Determine the [x, y] coordinate at the center of the cell enclosing the given text.  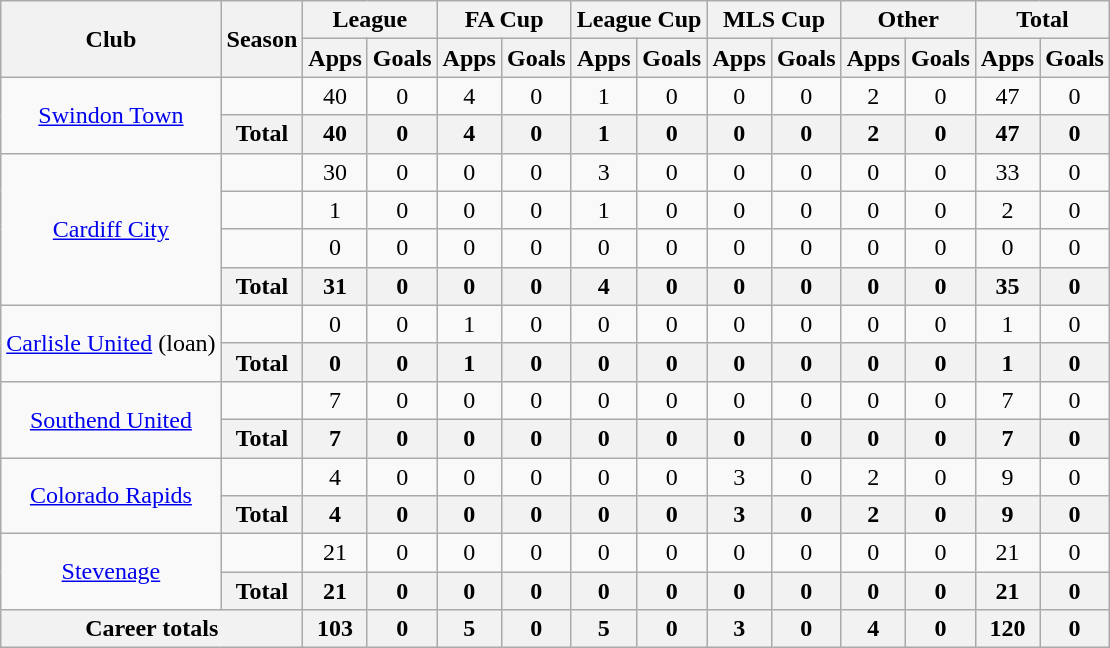
Club [111, 39]
31 [335, 286]
Other [908, 20]
League Cup [639, 20]
MLS Cup [774, 20]
FA Cup [504, 20]
League [370, 20]
120 [1007, 629]
33 [1007, 172]
35 [1007, 286]
Stevenage [111, 572]
Carlisle United (loan) [111, 343]
Colorado Rapids [111, 496]
Cardiff City [111, 229]
Career totals [152, 629]
30 [335, 172]
Season [262, 39]
Swindon Town [111, 115]
Southend United [111, 419]
103 [335, 629]
